Determine the [x, y] coordinate at the center of the cell enclosing the given text.  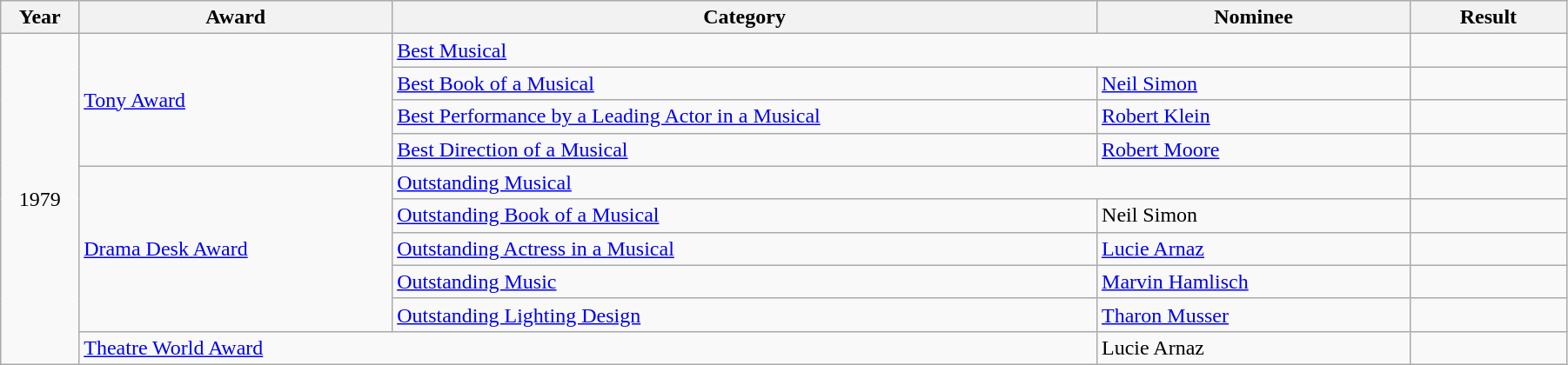
Year [40, 17]
Outstanding Musical [901, 182]
Drama Desk Award [236, 249]
Award [236, 17]
Outstanding Book of a Musical [745, 216]
Outstanding Music [745, 282]
Robert Klein [1254, 116]
Category [745, 17]
Best Book of a Musical [745, 83]
Result [1488, 17]
Marvin Hamlisch [1254, 282]
Theatre World Award [588, 348]
Best Musical [901, 50]
Tony Award [236, 100]
Robert Moore [1254, 149]
Tharon Musser [1254, 315]
Best Performance by a Leading Actor in a Musical [745, 116]
Best Direction of a Musical [745, 149]
Outstanding Actress in a Musical [745, 249]
Outstanding Lighting Design [745, 315]
Nominee [1254, 17]
1979 [40, 200]
